Determine the (x, y) coordinate at the center of the cell enclosing the given text.  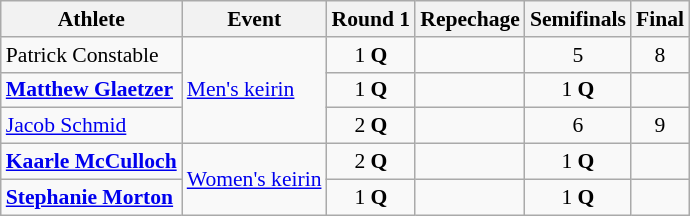
8 (660, 55)
Jacob Schmid (92, 126)
9 (660, 126)
6 (578, 126)
Patrick Constable (92, 55)
Athlete (92, 19)
Semifinals (578, 19)
Matthew Glaetzer (92, 90)
Stephanie Morton (92, 197)
Men's keirin (254, 90)
Repechage (470, 19)
5 (578, 55)
Women's keirin (254, 180)
Kaarle McCulloch (92, 162)
Round 1 (372, 19)
Event (254, 19)
Final (660, 19)
